Pinpoint the cell where the given text exists, returning its [x, y] midpoint coordinate. 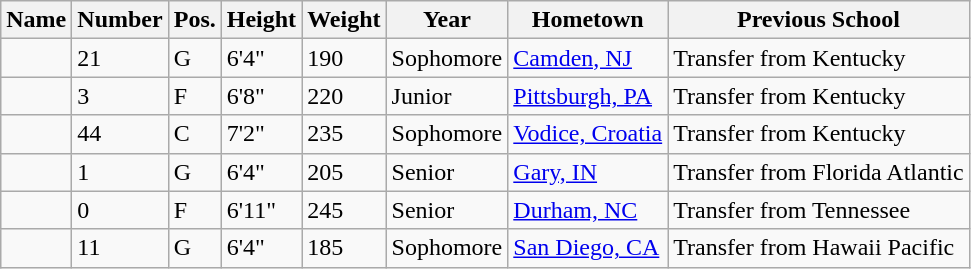
Transfer from Tennessee [818, 210]
Durham, NC [588, 210]
7'2" [261, 134]
Pos. [194, 20]
235 [344, 134]
Height [261, 20]
Pittsburgh, PA [588, 96]
21 [120, 58]
Transfer from Florida Atlantic [818, 172]
220 [344, 96]
Year [447, 20]
6'8" [261, 96]
Transfer from Hawaii Pacific [818, 248]
6'11" [261, 210]
Hometown [588, 20]
Junior [447, 96]
0 [120, 210]
Weight [344, 20]
Camden, NJ [588, 58]
190 [344, 58]
San Diego, CA [588, 248]
C [194, 134]
11 [120, 248]
Number [120, 20]
Previous School [818, 20]
185 [344, 248]
44 [120, 134]
Name [36, 20]
3 [120, 96]
Gary, IN [588, 172]
1 [120, 172]
245 [344, 210]
205 [344, 172]
Vodice, Croatia [588, 134]
